Capture the cell that displays the provided text and extract its [x, y] central coordinate. 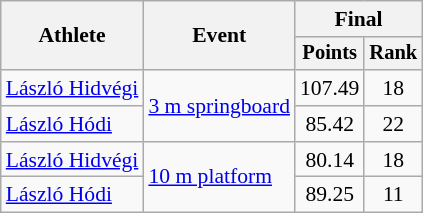
22 [393, 124]
89.25 [330, 195]
Athlete [72, 36]
Final [358, 19]
85.42 [330, 124]
Points [330, 54]
Rank [393, 54]
11 [393, 195]
107.49 [330, 88]
Event [219, 36]
80.14 [330, 160]
3 m springboard [219, 106]
10 m platform [219, 178]
